Determine the [x, y] coordinate at the center of the cell enclosing the given text.  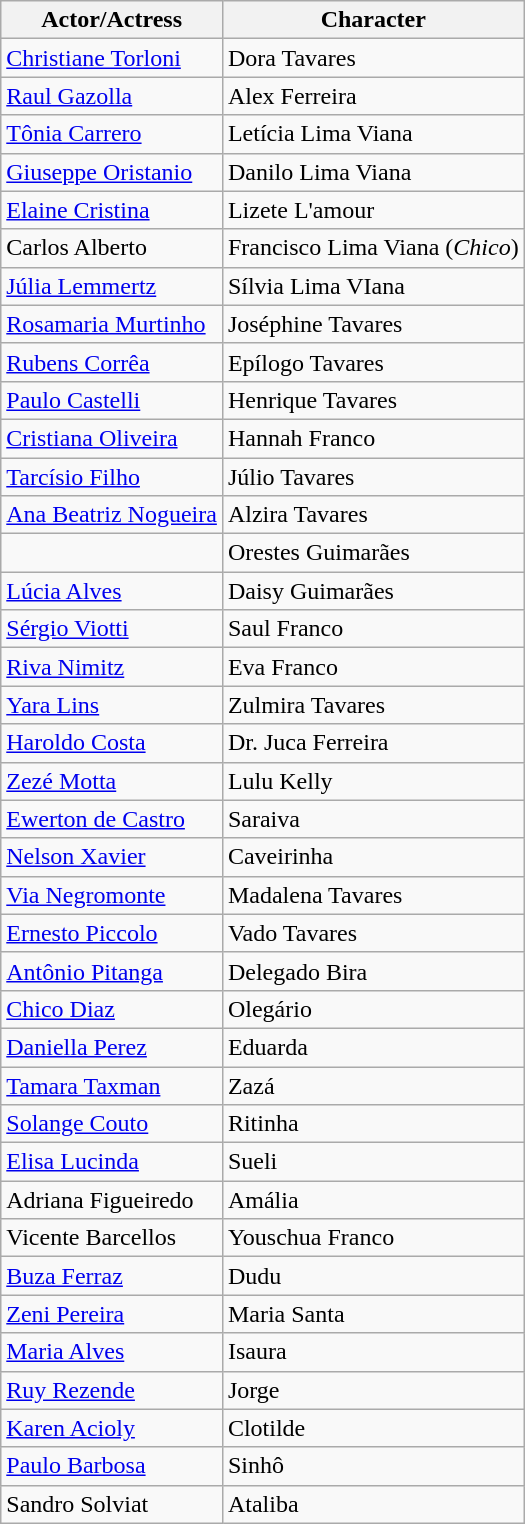
Cristiana Oliveira [112, 438]
Raul Gazolla [112, 96]
Vicente Barcellos [112, 1238]
Paulo Barbosa [112, 1466]
Christiane Torloni [112, 58]
Saraiva [373, 819]
Antônio Pitanga [112, 971]
Letícia Lima Viana [373, 134]
Dudu [373, 1276]
Haroldo Costa [112, 743]
Ewerton de Castro [112, 819]
Danilo Lima Viana [373, 172]
Nelson Xavier [112, 857]
Hannah Franco [373, 438]
Ataliba [373, 1504]
Eduarda [373, 1047]
Sandro Solviat [112, 1504]
Caveirinha [373, 857]
Yara Lins [112, 705]
Dora Tavares [373, 58]
Saul Franco [373, 629]
Paulo Castelli [112, 400]
Buza Ferraz [112, 1276]
Madalena Tavares [373, 895]
Giuseppe Oristanio [112, 172]
Ernesto Piccolo [112, 933]
Sinhô [373, 1466]
Ruy Rezende [112, 1390]
Rosamaria Murtinho [112, 324]
Lúcia Alves [112, 591]
Actor/Actress [112, 20]
Zazá [373, 1085]
Zezé Motta [112, 781]
Lizete L'amour [373, 210]
Sueli [373, 1162]
Ritinha [373, 1124]
Joséphine Tavares [373, 324]
Epílogo Tavares [373, 362]
Chico Diaz [112, 1009]
Maria Alves [112, 1352]
Daniella Perez [112, 1047]
Clotilde [373, 1428]
Eva Franco [373, 667]
Adriana Figueiredo [112, 1200]
Orestes Guimarães [373, 553]
Amália [373, 1200]
Daisy Guimarães [373, 591]
Solange Couto [112, 1124]
Henrique Tavares [373, 400]
Vado Tavares [373, 933]
Tônia Carrero [112, 134]
Elisa Lucinda [112, 1162]
Zulmira Tavares [373, 705]
Youschua Franco [373, 1238]
Via Negromonte [112, 895]
Sérgio Viotti [112, 629]
Delegado Bira [373, 971]
Isaura [373, 1352]
Carlos Alberto [112, 248]
Maria Santa [373, 1314]
Lulu Kelly [373, 781]
Júlio Tavares [373, 477]
Elaine Cristina [112, 210]
Zeni Pereira [112, 1314]
Tamara Taxman [112, 1085]
Rubens Corrêa [112, 362]
Karen Acioly [112, 1428]
Riva Nimitz [112, 667]
Alex Ferreira [373, 96]
Jorge [373, 1390]
Dr. Juca Ferreira [373, 743]
Olegário [373, 1009]
Francisco Lima Viana (Chico) [373, 248]
Ana Beatriz Nogueira [112, 515]
Sílvia Lima VIana [373, 286]
Character [373, 20]
Júlia Lemmertz [112, 286]
Alzira Tavares [373, 515]
Tarcísio Filho [112, 477]
